Determine the [X, Y] coordinate at the center of the cell enclosing the given text.  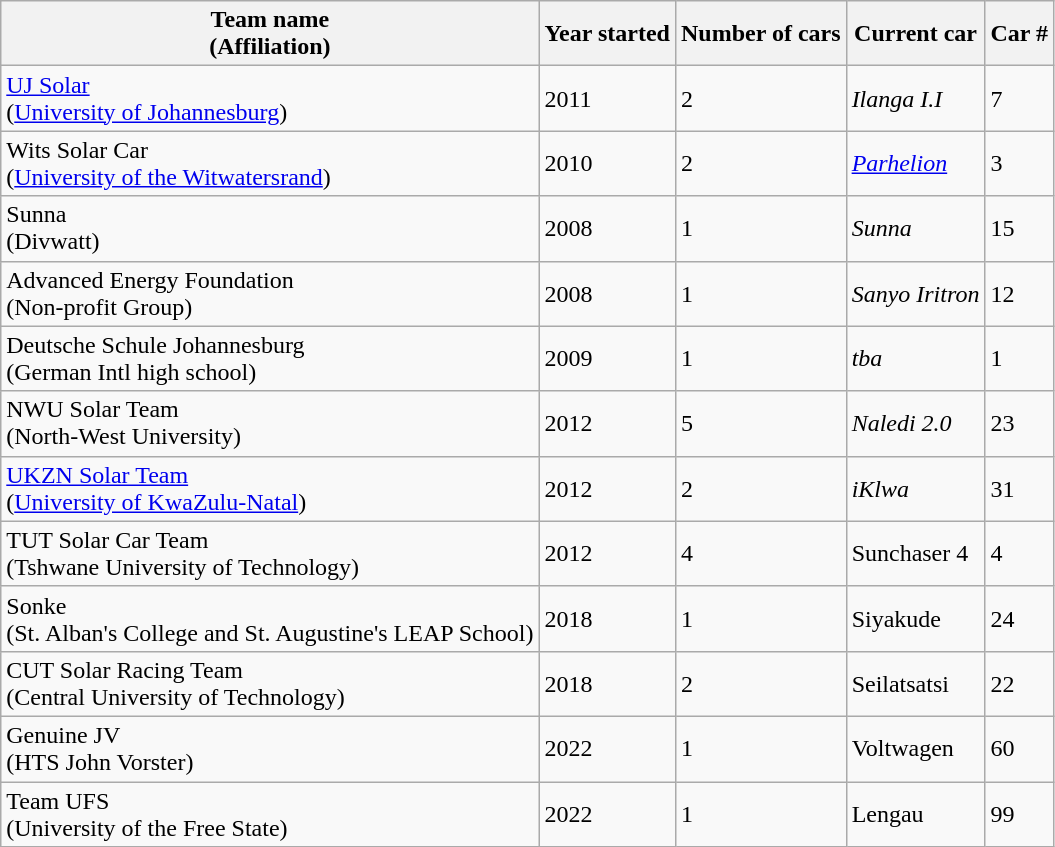
Sanyo Iritron [916, 294]
Lengau [916, 814]
CUT Solar Racing Team(Central University of Technology) [270, 684]
UJ Solar(University of Johannesburg) [270, 98]
Number of cars [760, 34]
15 [1020, 228]
Deutsche Schule Johannesburg(German Intl high school) [270, 358]
Wits Solar Car(University of the Witwatersrand) [270, 164]
Current car [916, 34]
NWU Solar Team(North-West University) [270, 424]
UKZN Solar Team(University of KwaZulu-Natal) [270, 488]
2009 [608, 358]
31 [1020, 488]
2011 [608, 98]
5 [760, 424]
99 [1020, 814]
tba [916, 358]
Sunna(Divwatt) [270, 228]
Team UFS(University of the Free State) [270, 814]
Sonke(St. Alban's College and St. Augustine's LEAP School) [270, 618]
iKlwa [916, 488]
Voltwagen [916, 748]
23 [1020, 424]
60 [1020, 748]
Sunchaser 4 [916, 554]
2010 [608, 164]
Ilanga I.I [916, 98]
24 [1020, 618]
Siyakude [916, 618]
Seilatsatsi [916, 684]
22 [1020, 684]
Year started [608, 34]
Parhelion [916, 164]
12 [1020, 294]
Car # [1020, 34]
Naledi 2.0 [916, 424]
7 [1020, 98]
TUT Solar Car Team(Tshwane University of Technology) [270, 554]
Genuine JV(HTS John Vorster) [270, 748]
3 [1020, 164]
Team name(Affiliation) [270, 34]
Sunna [916, 228]
Advanced Energy Foundation(Non-profit Group) [270, 294]
